Return the [x, y] coordinate for the center point of the cell that contains the specified text.  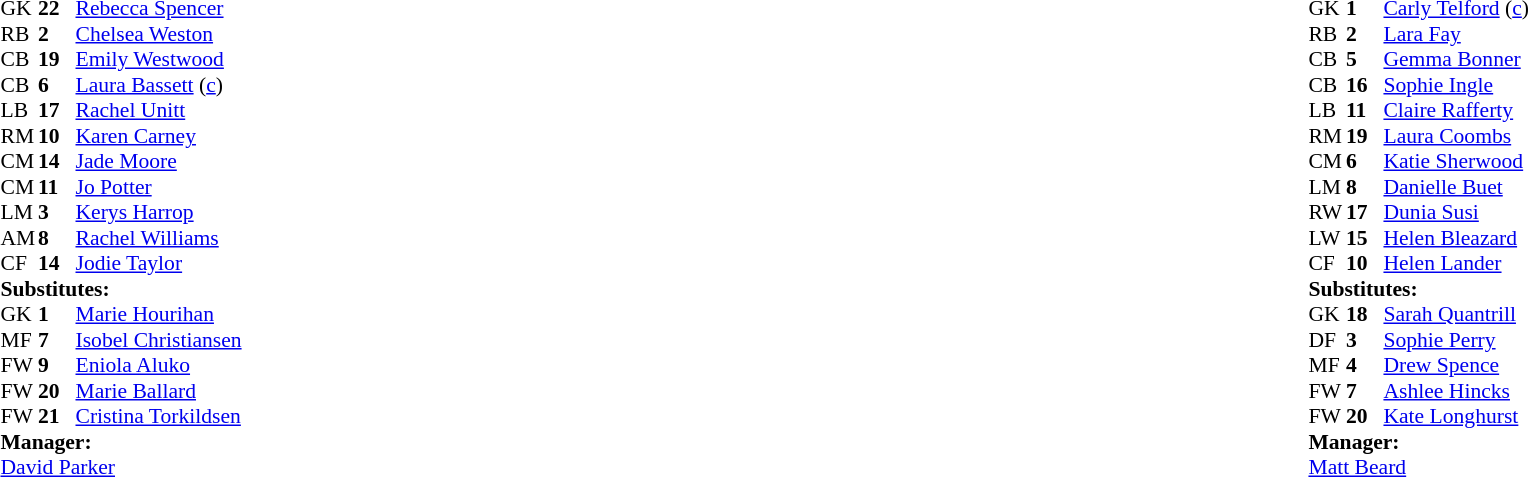
RW [1327, 213]
Marie Ballard [159, 391]
AM [19, 238]
1 [57, 315]
Rachel Unitt [159, 111]
9 [57, 365]
Jo Potter [159, 187]
Karen Carney [159, 136]
21 [57, 417]
LW [1327, 238]
Marie Hourihan [159, 315]
Eniola Aluko [159, 365]
Kerys Harrop [159, 213]
Rachel Williams [159, 238]
Chelsea Weston [159, 34]
Substitutes: [120, 289]
Jade Moore [159, 161]
DF [1327, 340]
5 [1365, 59]
Jodie Taylor [159, 263]
18 [1365, 315]
Laura Bassett (c) [159, 85]
4 [1365, 365]
Emily Westwood [159, 59]
16 [1365, 85]
15 [1365, 238]
Cristina Torkildsen [159, 417]
Manager: [120, 442]
Isobel Christiansen [159, 340]
